For the text-containing cell, return its midpoint in (X, Y) coordinate format. 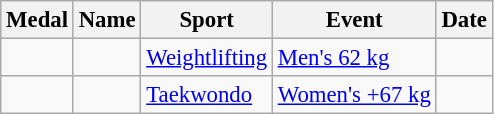
Taekwondo (207, 95)
Medal (38, 20)
Weightlifting (207, 58)
Event (354, 20)
Men's 62 kg (354, 58)
Women's +67 kg (354, 95)
Name (107, 20)
Date (464, 20)
Sport (207, 20)
